Scan for the cell matching the given text and deliver its [X, Y] coordinate at center. 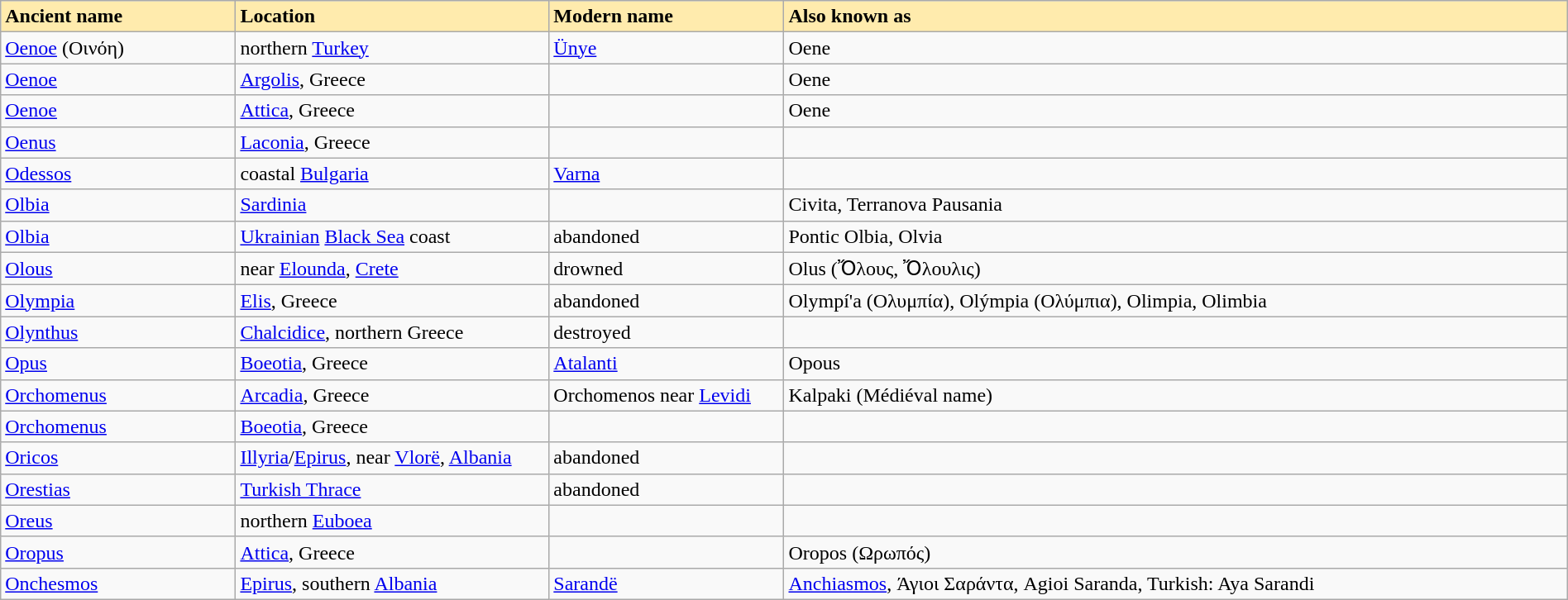
northern Euboea [392, 521]
drowned [667, 269]
Anchiasmos, Άγιοι Σαράντα, Agioi Saranda, Turkish: Aya Sarandi [1176, 583]
Ancient name [118, 17]
Modern name [667, 17]
Ukrainian Black Sea coast [392, 236]
Olous [118, 269]
destroyed [667, 332]
Pontic Olbia, Olvia [1176, 236]
Varna [667, 174]
Elis, Greece [392, 301]
Kalpaki (Médiéval name) [1176, 395]
near Elounda, Crete [392, 269]
Oropus [118, 552]
Odessos [118, 174]
Onchesmos [118, 583]
Opus [118, 364]
coastal Bulgaria [392, 174]
Civita, Terranova Pausania [1176, 205]
Oenus [118, 142]
Oropos (Ωρωπός) [1176, 552]
Argolis, Greece [392, 79]
Atalanti [667, 364]
Epirus, southern Albania [392, 583]
Oenoe (Οινόη) [118, 48]
Olympia [118, 301]
Turkish Thrace [392, 489]
Ünye [667, 48]
Olympí'a (Ολυμπία), Olýmpia (Ολύμπια), Olimpia, Olimbia [1176, 301]
Oricos [118, 458]
Sarandë [667, 583]
Opous [1176, 364]
Illyria/Epirus, near Vlorë, Albania [392, 458]
Laconia, Greece [392, 142]
Also known as [1176, 17]
Arcadia, Greece [392, 395]
Oreus [118, 521]
Sardinia [392, 205]
Orestias [118, 489]
Location [392, 17]
Olus (Ὄλους, Ὄλουλις) [1176, 269]
Chalcidice, northern Greece [392, 332]
northern Turkey [392, 48]
Olynthus [118, 332]
Orchomenos near Levidi [667, 395]
